For the text-containing cell, return its midpoint in [X, Y] coordinate format. 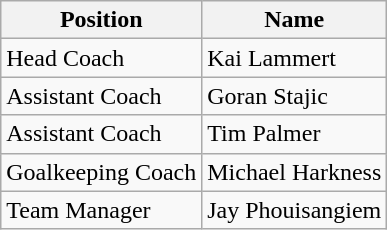
Head Coach [102, 58]
Name [294, 20]
Michael Harkness [294, 172]
Team Manager [102, 210]
Position [102, 20]
Tim Palmer [294, 134]
Jay Phouisangiem [294, 210]
Kai Lammert [294, 58]
Goran Stajic [294, 96]
Goalkeeping Coach [102, 172]
